Return [x, y] of the center of cell containing provided text 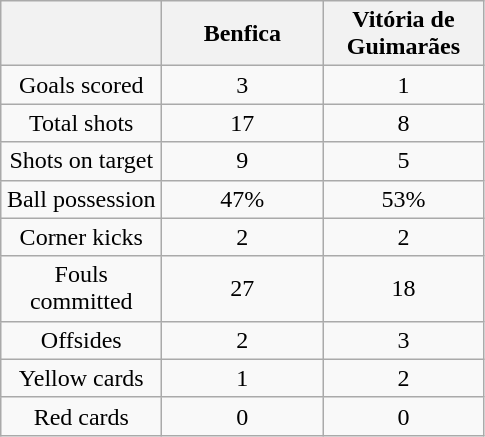
5 [404, 161]
Benfica [242, 34]
Total shots [82, 123]
17 [242, 123]
Vitória de Guimarães [404, 34]
47% [242, 199]
Yellow cards [82, 378]
Fouls committed [82, 288]
53% [404, 199]
9 [242, 161]
Goals scored [82, 85]
8 [404, 123]
Red cards [82, 416]
27 [242, 288]
Corner kicks [82, 237]
Offsides [82, 340]
18 [404, 288]
Ball possession [82, 199]
Shots on target [82, 161]
